Search for the cell housing the specified text and yield its (X, Y) center coordinate. 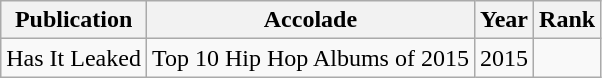
Publication (74, 20)
2015 (504, 58)
Has It Leaked (74, 58)
Accolade (310, 20)
Top 10 Hip Hop Albums of 2015 (310, 58)
Rank (568, 20)
Year (504, 20)
